Extract the (X, Y) coordinate from the center of the cell holding the provided text.  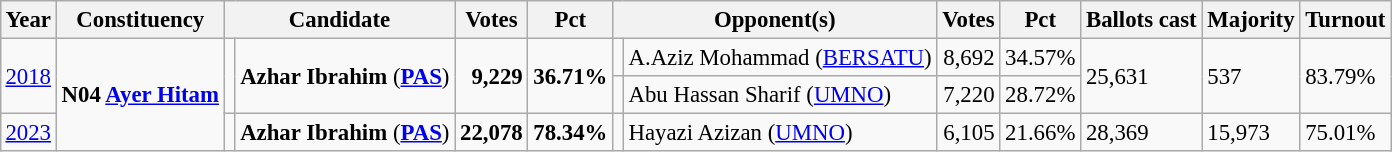
8,692 (968, 57)
21.66% (1040, 133)
A.Aziz Mohammad (BERSATU) (780, 57)
36.71% (570, 76)
2018 (28, 76)
Majority (1251, 20)
75.01% (1346, 133)
34.57% (1040, 57)
78.34% (570, 133)
Ballots cast (1142, 20)
28,369 (1142, 133)
25,631 (1142, 76)
Opponent(s) (775, 20)
15,973 (1251, 133)
9,229 (492, 76)
Candidate (339, 20)
Hayazi Azizan (UMNO) (780, 133)
537 (1251, 76)
6,105 (968, 133)
Abu Hassan Sharif (UMNO) (780, 95)
Turnout (1346, 20)
7,220 (968, 95)
28.72% (1040, 95)
83.79% (1346, 76)
N04 Ayer Hitam (140, 94)
Constituency (140, 20)
Year (28, 20)
2023 (28, 133)
22,078 (492, 133)
